Extract the [X, Y] coordinate from the center of the cell holding the provided text.  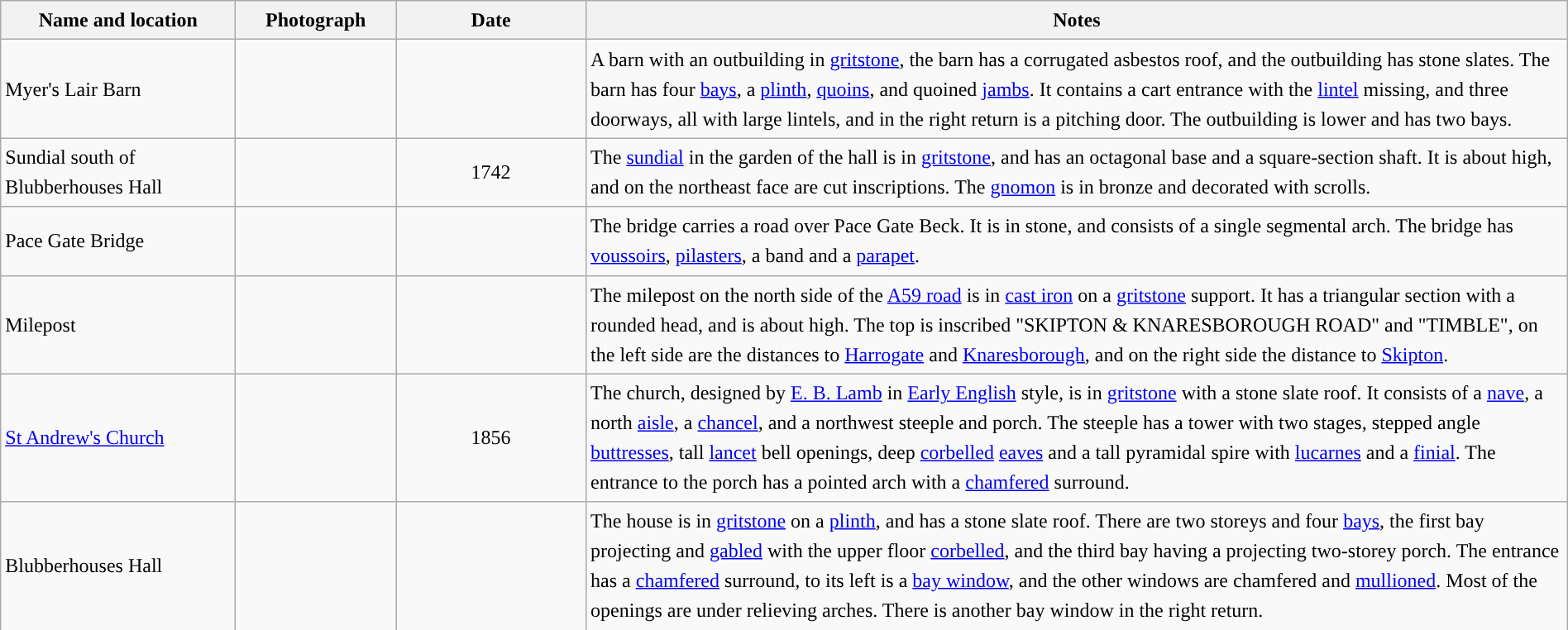
Notes [1077, 20]
Date [491, 20]
Pace Gate Bridge [118, 241]
1742 [491, 172]
St Andrew's Church [118, 438]
1856 [491, 438]
Blubberhouses Hall [118, 566]
Name and location [118, 20]
Milepost [118, 324]
Photograph [316, 20]
Myer's Lair Barn [118, 89]
Sundial south of Blubberhouses Hall [118, 172]
